Pinpoint the cell where the given text exists, returning its [X, Y] midpoint coordinate. 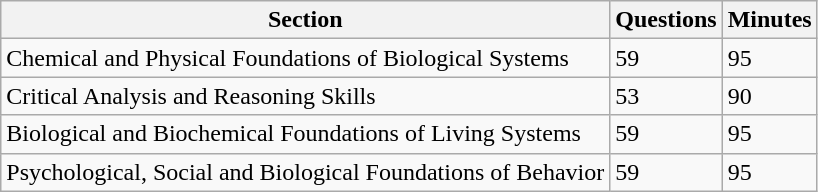
Critical Analysis and Reasoning Skills [306, 96]
Chemical and Physical Foundations of Biological Systems [306, 58]
Questions [666, 20]
Section [306, 20]
Psychological, Social and Biological Foundations of Behavior [306, 172]
53 [666, 96]
Biological and Biochemical Foundations of Living Systems [306, 134]
90 [770, 96]
Minutes [770, 20]
